Find where the given text appears and provide that cell's center as [X, Y] coordinate. 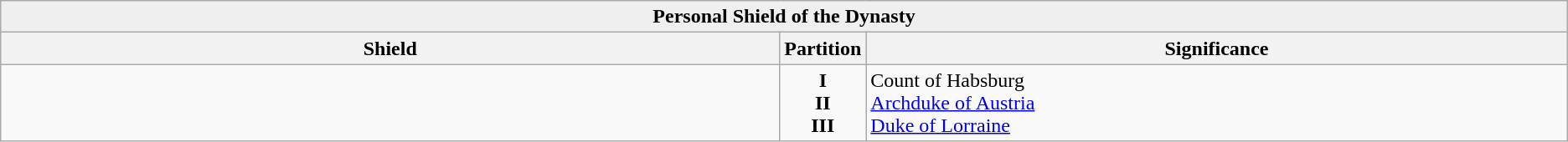
Shield [390, 48]
Partition [823, 48]
I II III [823, 103]
Count of HabsburgArchduke of AustriaDuke of Lorraine [1216, 103]
Personal Shield of the Dynasty [784, 17]
Significance [1216, 48]
